Find where the given text appears and provide that cell's center as (X, Y) coordinate. 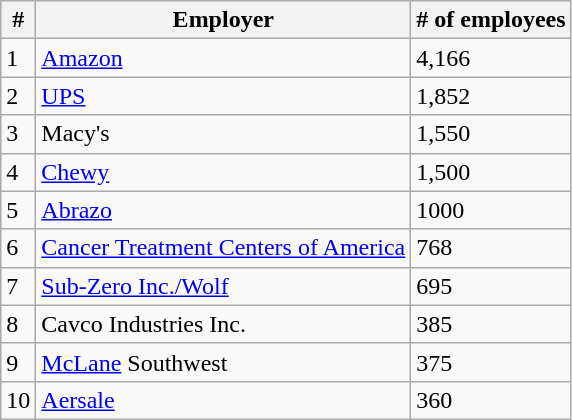
2 (18, 96)
Cavco Industries Inc. (224, 324)
Employer (224, 20)
695 (491, 286)
10 (18, 400)
4 (18, 172)
375 (491, 362)
768 (491, 248)
7 (18, 286)
Abrazo (224, 210)
Chewy (224, 172)
9 (18, 362)
1000 (491, 210)
Sub-Zero Inc./Wolf (224, 286)
360 (491, 400)
# (18, 20)
1,500 (491, 172)
5 (18, 210)
1 (18, 58)
3 (18, 134)
4,166 (491, 58)
385 (491, 324)
Amazon (224, 58)
1,852 (491, 96)
6 (18, 248)
McLane Southwest (224, 362)
Aersale (224, 400)
# of employees (491, 20)
Macy's (224, 134)
Cancer Treatment Centers of America (224, 248)
UPS (224, 96)
8 (18, 324)
1,550 (491, 134)
